Find where the given text appears and provide that cell's center as (X, Y) coordinate. 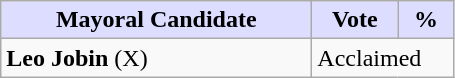
Vote (355, 20)
% (426, 20)
Acclaimed (383, 58)
Leo Jobin (X) (156, 58)
Mayoral Candidate (156, 20)
